Identify which cell holds the provided text, then report its (X, Y) central coordinate. 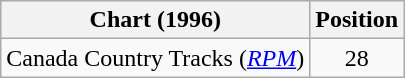
28 (357, 58)
Position (357, 20)
Canada Country Tracks (RPM) (156, 58)
Chart (1996) (156, 20)
